Determine the [x, y] coordinate at the center of the cell enclosing the given text.  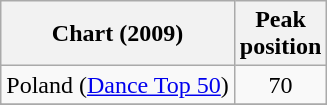
70 [280, 85]
Chart (2009) [118, 34]
Poland (Dance Top 50) [118, 85]
Peak position [280, 34]
